Provide the (X, Y) coordinate of the cell's center where the given text is located.  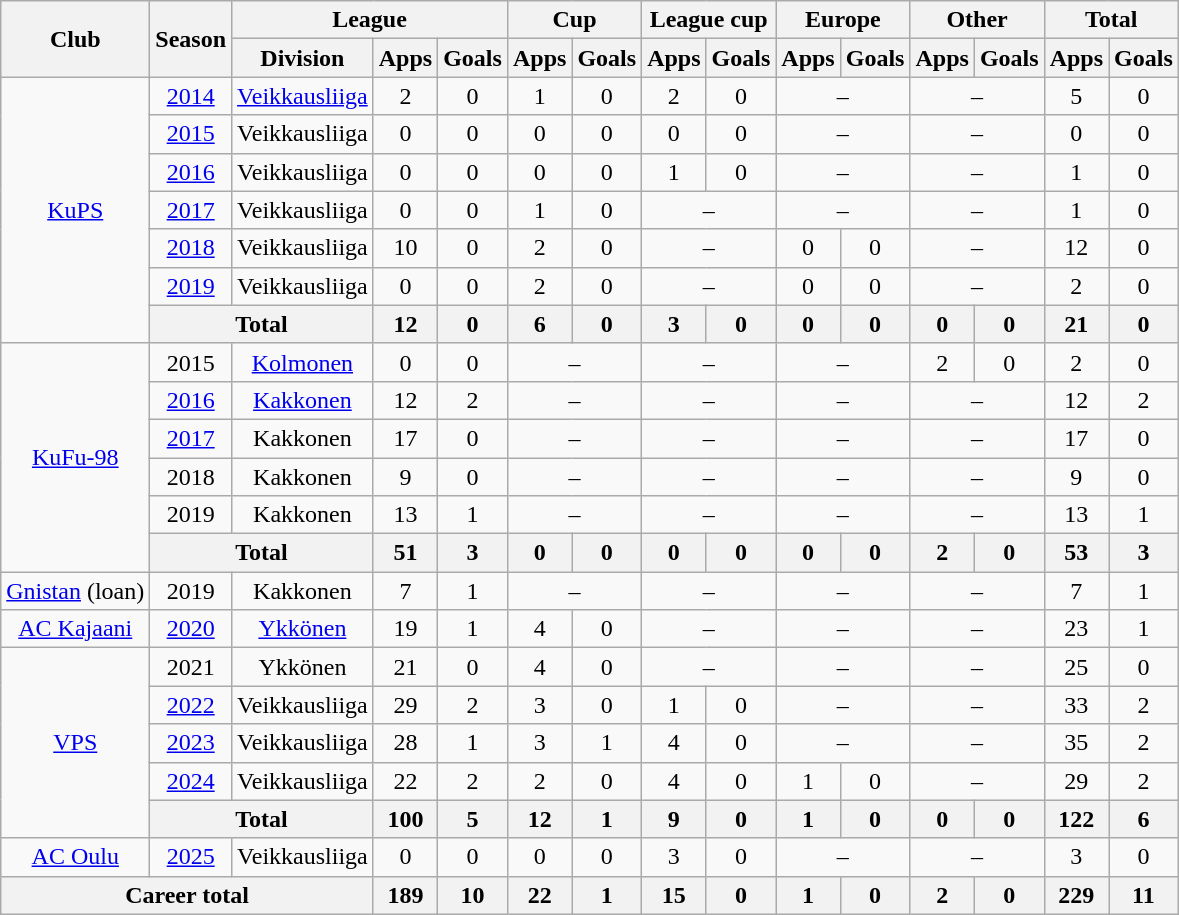
15 (674, 895)
AC Kajaani (76, 629)
2021 (191, 667)
33 (1076, 705)
2025 (191, 857)
19 (405, 629)
189 (405, 895)
2022 (191, 705)
Cup (574, 20)
Gnistan (loan) (76, 591)
League (370, 20)
229 (1076, 895)
100 (405, 819)
Season (191, 39)
Career total (187, 895)
28 (405, 743)
53 (1076, 553)
Division (303, 58)
122 (1076, 819)
AC Oulu (76, 857)
35 (1076, 743)
Club (76, 39)
Kolmonen (303, 362)
Other (977, 20)
2020 (191, 629)
11 (1144, 895)
Europe (843, 20)
25 (1076, 667)
VPS (76, 743)
2014 (191, 96)
KuFu-98 (76, 457)
23 (1076, 629)
51 (405, 553)
League cup (709, 20)
2024 (191, 781)
KuPS (76, 210)
2023 (191, 743)
